Scan for the cell matching the given text and deliver its [x, y] coordinate at center. 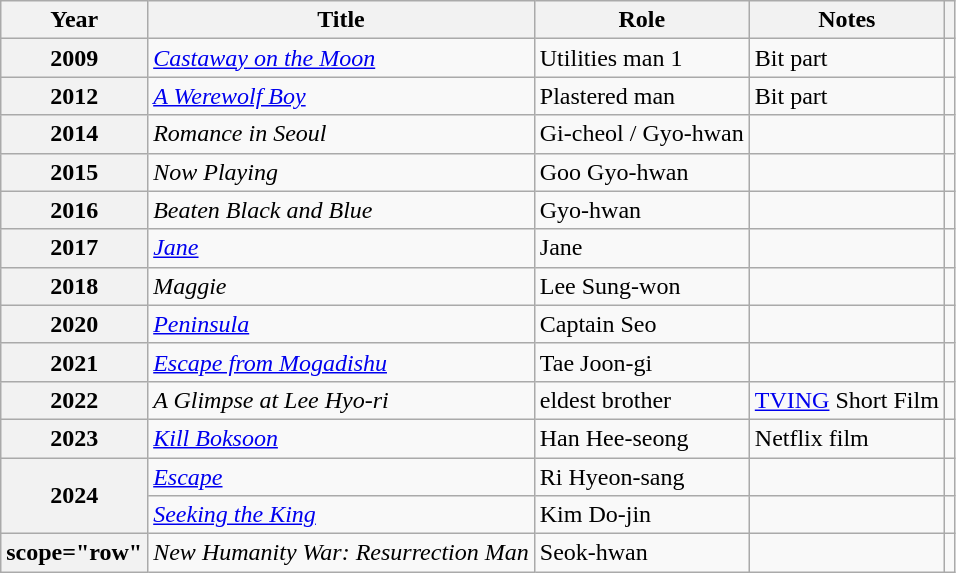
2017 [74, 248]
Ri Hyeon-sang [642, 477]
Now Playing [342, 172]
A Werewolf Boy [342, 96]
2015 [74, 172]
2024 [74, 496]
Tae Joon-gi [642, 362]
Gi-cheol / Gyo-hwan [642, 134]
Goo Gyo-hwan [642, 172]
2020 [74, 324]
2012 [74, 96]
Escape [342, 477]
TVING Short Film [846, 400]
eldest brother [642, 400]
New Humanity War: Resurrection Man [342, 553]
Title [342, 20]
Gyo-hwan [642, 210]
Role [642, 20]
Escape from Mogadishu [342, 362]
Beaten Black and Blue [342, 210]
2022 [74, 400]
Captain Seo [642, 324]
Romance in Seoul [342, 134]
Peninsula [342, 324]
2023 [74, 438]
Plastered man [642, 96]
scope="row" [74, 553]
2009 [74, 58]
Seok-hwan [642, 553]
Seeking the King [342, 515]
Lee Sung-won [642, 286]
Castaway on the Moon [342, 58]
Han Hee-seong [642, 438]
2014 [74, 134]
2016 [74, 210]
Notes [846, 20]
Kill Boksoon [342, 438]
A Glimpse at Lee Hyo-ri [342, 400]
Netflix film [846, 438]
Year [74, 20]
Kim Do-jin [642, 515]
2021 [74, 362]
Utilities man 1 [642, 58]
2018 [74, 286]
Maggie [342, 286]
